Extract the [X, Y] coordinate from the center of the cell holding the provided text.  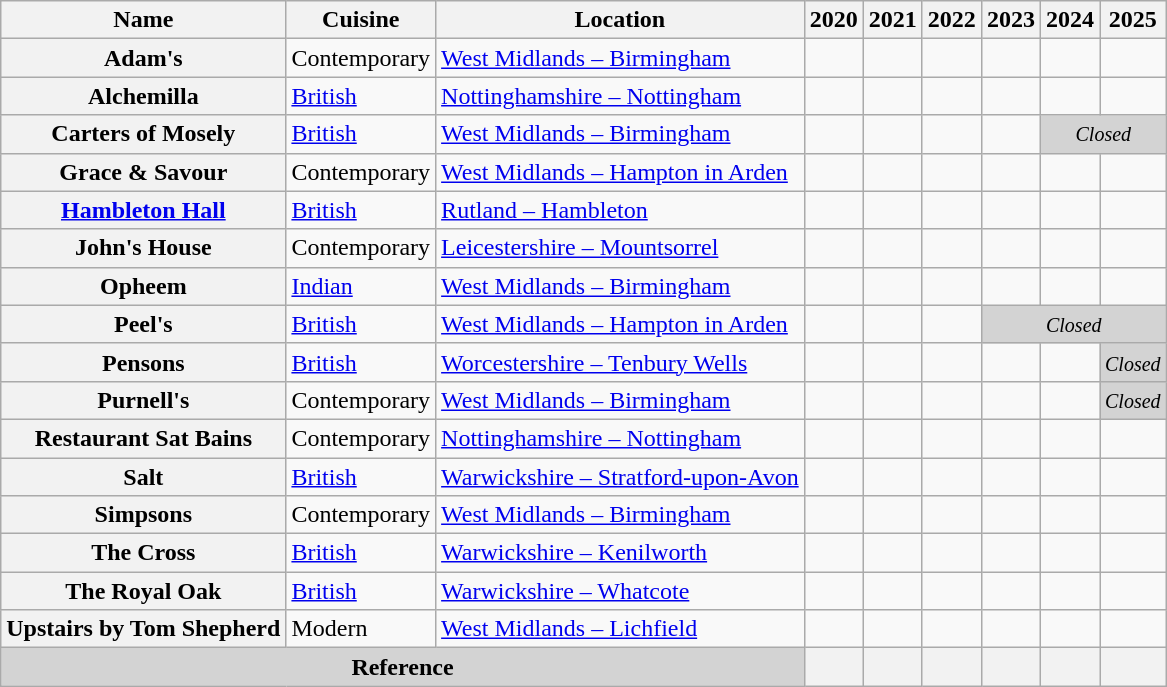
2021 [892, 20]
The Royal Oak [144, 591]
Location [620, 20]
Purnell's [144, 400]
Reference [402, 667]
2020 [834, 20]
2022 [952, 20]
Cuisine [361, 20]
Worcestershire – Tenbury Wells [620, 362]
Indian [361, 286]
Pensons [144, 362]
West Midlands – Lichfield [620, 629]
Grace & Savour [144, 172]
Hambleton Hall [144, 210]
The Cross [144, 553]
Salt [144, 477]
Alchemilla [144, 96]
Adam's [144, 58]
2025 [1134, 20]
Name [144, 20]
Upstairs by Tom Shepherd [144, 629]
Peel's [144, 324]
Modern [361, 629]
2024 [1070, 20]
Rutland – Hambleton [620, 210]
Opheem [144, 286]
Simpsons [144, 515]
John's House [144, 248]
Leicestershire – Mountsorrel [620, 248]
Restaurant Sat Bains [144, 438]
Warwickshire – Whatcote [620, 591]
Carters of Mosely [144, 134]
Warwickshire – Stratford-upon-Avon [620, 477]
Warwickshire – Kenilworth [620, 553]
2023 [1010, 20]
